Search for the cell housing the specified text and yield its (x, y) center coordinate. 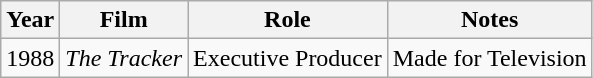
Year (30, 20)
Role (288, 20)
Executive Producer (288, 58)
Made for Television (490, 58)
1988 (30, 58)
The Tracker (124, 58)
Film (124, 20)
Notes (490, 20)
